Locate the cell with the specified text and output its (X, Y) center coordinate. 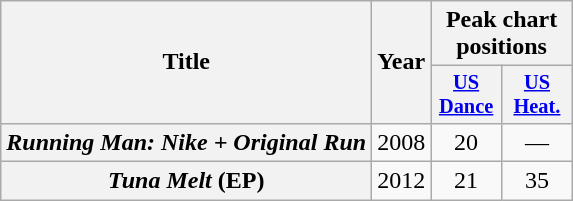
Tuna Melt (EP) (186, 181)
Year (402, 62)
2012 (402, 181)
35 (538, 181)
USDance (466, 95)
— (538, 142)
2008 (402, 142)
21 (466, 181)
Title (186, 62)
Running Man: Nike + Original Run (186, 142)
USHeat. (538, 95)
Peak chart positions (502, 34)
20 (466, 142)
